Scan for the cell matching the given text and deliver its (X, Y) coordinate at center. 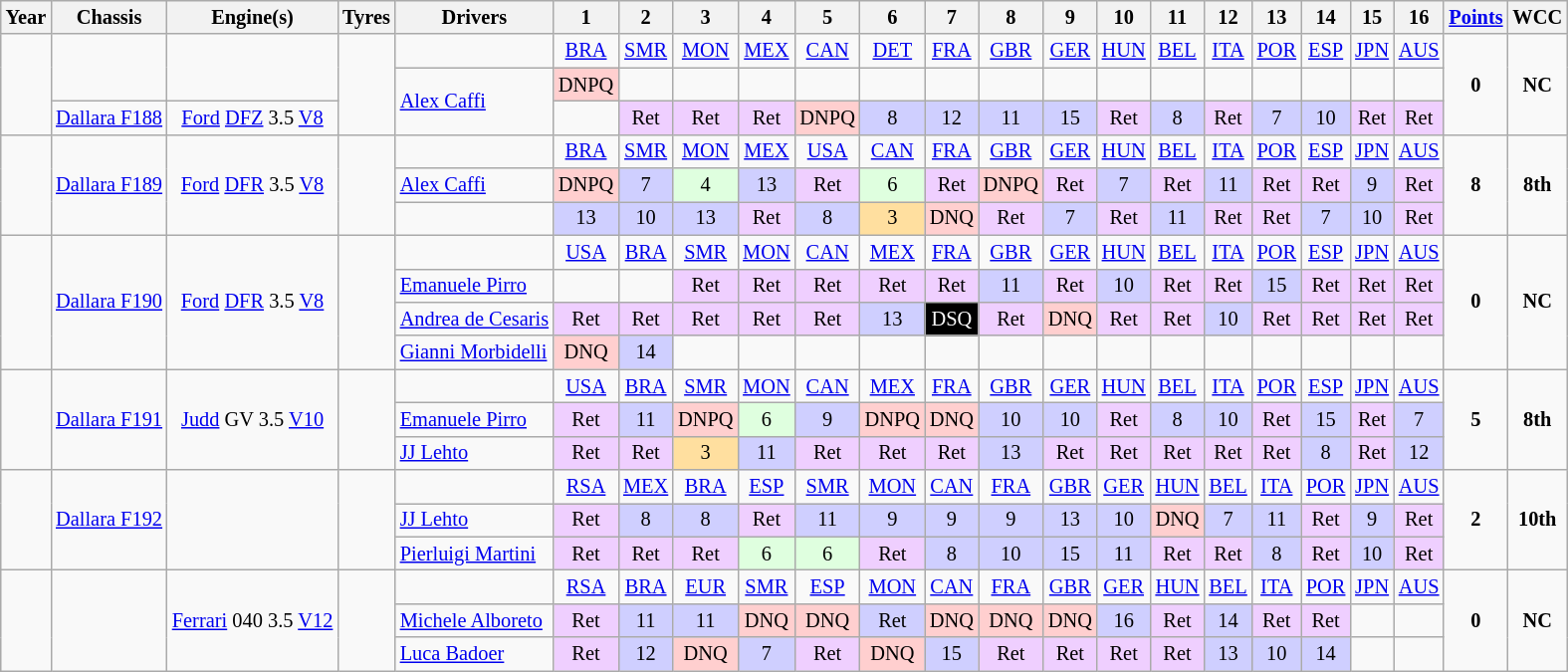
DSQ (952, 319)
Engine(s) (253, 17)
Michele Alboreto (474, 620)
Luca Badoer (474, 654)
DET (892, 51)
10th (1537, 520)
1 (585, 17)
Ferrari 040 3.5 V12 (253, 619)
Judd GV 3.5 V10 (253, 420)
Pierluigi Martini (474, 554)
Drivers (474, 17)
Ford DFZ 3.5 V8 (253, 117)
Year (26, 17)
Dallara F188 (110, 117)
Dallara F191 (110, 420)
Chassis (110, 17)
Andrea de Cesaris (474, 319)
WCC (1537, 17)
Gianni Morbidelli (474, 352)
Dallara F192 (110, 520)
Dallara F190 (110, 303)
Tyres (366, 17)
Dallara F189 (110, 185)
EUR (705, 586)
Points (1475, 17)
